Locate the cell with the specified text and output its (X, Y) center coordinate. 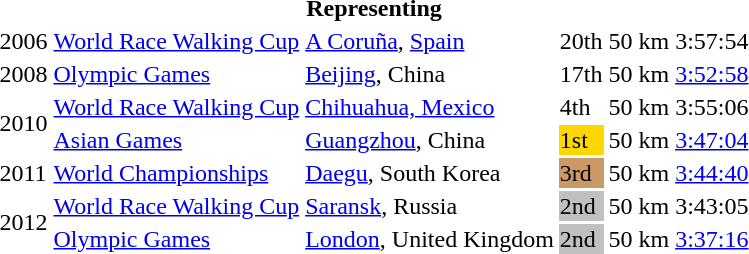
4th (581, 107)
Asian Games (176, 140)
Chihuahua, Mexico (430, 107)
London, United Kingdom (430, 239)
1st (581, 140)
World Championships (176, 173)
17th (581, 74)
3rd (581, 173)
Saransk, Russia (430, 206)
Guangzhou, China (430, 140)
A Coruña, Spain (430, 41)
Beijing, China (430, 74)
Daegu, South Korea (430, 173)
20th (581, 41)
